Search for the cell housing the specified text and yield its [x, y] center coordinate. 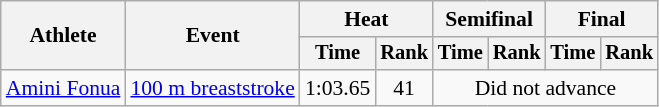
Amini Fonua [64, 88]
41 [404, 88]
Heat [366, 19]
Event [212, 36]
Final [601, 19]
Semifinal [489, 19]
Athlete [64, 36]
Did not advance [546, 88]
100 m breaststroke [212, 88]
1:03.65 [338, 88]
